Scan for the cell matching the given text and deliver its (X, Y) coordinate at center. 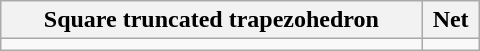
Square truncated trapezohedron (212, 20)
Net (450, 20)
